Return the [x, y] coordinate for the center point of the cell that contains the specified text.  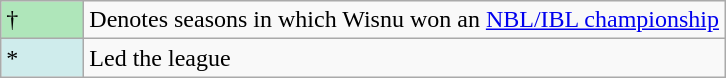
† [42, 20]
* [42, 58]
Led the league [404, 58]
Denotes seasons in which Wisnu won an NBL/IBL championship [404, 20]
